For the text-containing cell, return its midpoint in (X, Y) coordinate format. 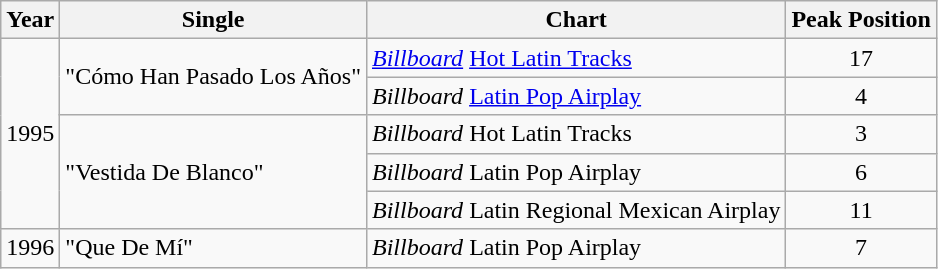
Peak Position (861, 20)
Chart (576, 20)
"Vestida De Blanco" (214, 172)
17 (861, 58)
4 (861, 96)
6 (861, 172)
1995 (30, 134)
Year (30, 20)
1996 (30, 248)
7 (861, 248)
Billboard Latin Regional Mexican Airplay (576, 210)
"Cómo Han Pasado Los Años" (214, 77)
3 (861, 134)
Single (214, 20)
"Que De Mí" (214, 248)
11 (861, 210)
